For the text-containing cell, return its midpoint in (X, Y) coordinate format. 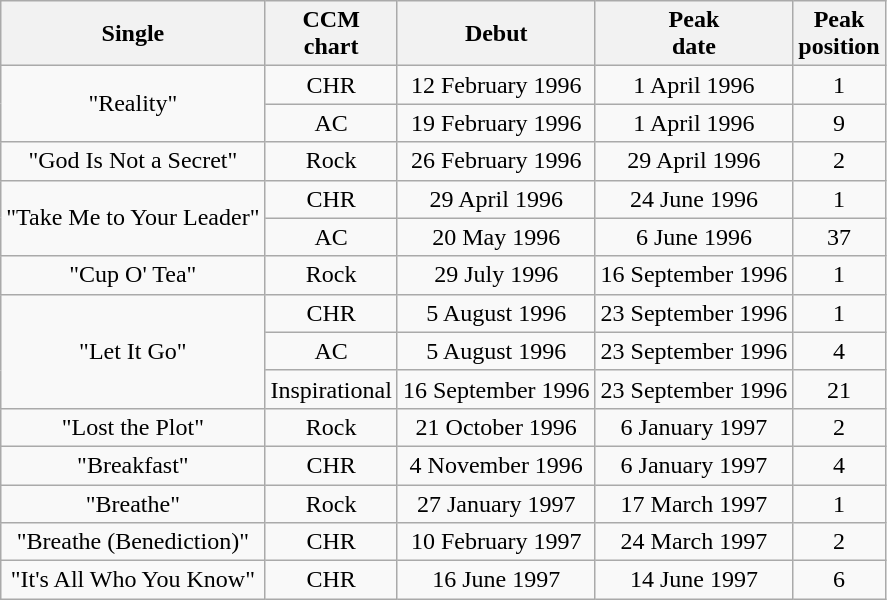
"God Is Not a Secret" (133, 161)
21 (839, 389)
24 March 1997 (694, 542)
10 February 1997 (496, 542)
"Breakfast" (133, 465)
16 June 1997 (496, 580)
4 November 1996 (496, 465)
17 March 1997 (694, 503)
6 June 1996 (694, 237)
"Reality" (133, 104)
24 June 1996 (694, 199)
"Cup O' Tea" (133, 275)
27 January 1997 (496, 503)
Single (133, 34)
12 February 1996 (496, 85)
29 July 1996 (496, 275)
26 February 1996 (496, 161)
20 May 1996 (496, 237)
"It's All Who You Know" (133, 580)
"Lost the Plot" (133, 427)
37 (839, 237)
"Breathe" (133, 503)
Inspirational (331, 389)
19 February 1996 (496, 123)
"Take Me to Your Leader" (133, 218)
Debut (496, 34)
9 (839, 123)
"Let It Go" (133, 351)
"Breathe (Benediction)" (133, 542)
Peakdate (694, 34)
21 October 1996 (496, 427)
6 (839, 580)
Peakposition (839, 34)
14 June 1997 (694, 580)
CCMchart (331, 34)
